For the text-containing cell, return its midpoint in (X, Y) coordinate format. 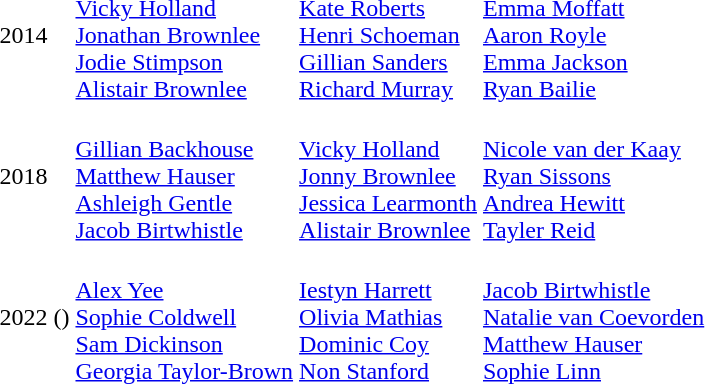
Vicky HollandJonny BrownleeJessica LearmonthAlistair Brownlee (388, 176)
Nicole van der KaayRyan SissonsAndrea HewittTayler Reid (593, 176)
Gillian BackhouseMatthew HauserAshleigh GentleJacob Birtwhistle (184, 176)
